Provide the (x, y) coordinate of the cell's center where the given text is located.  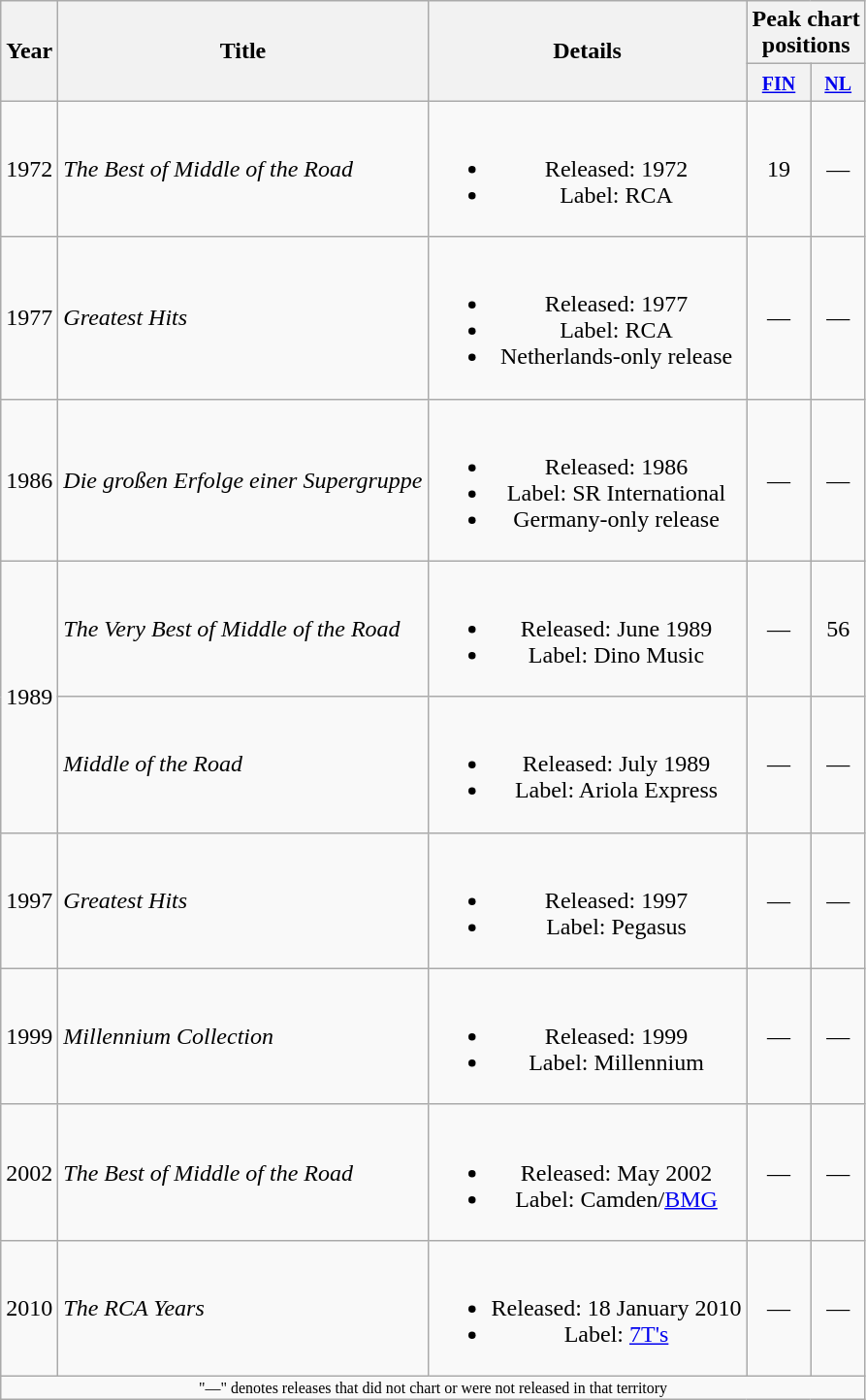
Released: 1977Label: RCANetherlands-only release (588, 318)
2010 (29, 1308)
"—" denotes releases that did not chart or were not released in that territory (433, 1387)
Released: May 2002Label: Camden/BMG (588, 1172)
Released: 1986Label: SR InternationalGermany-only release (588, 479)
Released: 18 January 2010Label: 7T's (588, 1308)
Released: 1999Label: Millennium (588, 1036)
1989 (29, 697)
1986 (29, 479)
1997 (29, 900)
Details (588, 50)
Year (29, 50)
56 (838, 629)
Millennium Collection (242, 1036)
Peak chartpositions (806, 33)
The Very Best of Middle of the Road (242, 629)
Released: 1972Label: RCA (588, 169)
FIN (779, 82)
Released: 1997Label: Pegasus (588, 900)
NL (838, 82)
The RCA Years (242, 1308)
1977 (29, 318)
1972 (29, 169)
19 (779, 169)
Released: July 1989Label: Ariola Express (588, 765)
Die großen Erfolge einer Supergruppe (242, 479)
2002 (29, 1172)
1999 (29, 1036)
Middle of the Road (242, 765)
Title (242, 50)
Released: June 1989Label: Dino Music (588, 629)
